Output the [X, Y] coordinate of the center of the cell containing the given text.  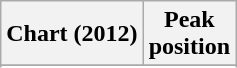
Chart (2012) [72, 34]
Peakposition [189, 34]
